Pinpoint the cell where the given text exists, returning its [X, Y] midpoint coordinate. 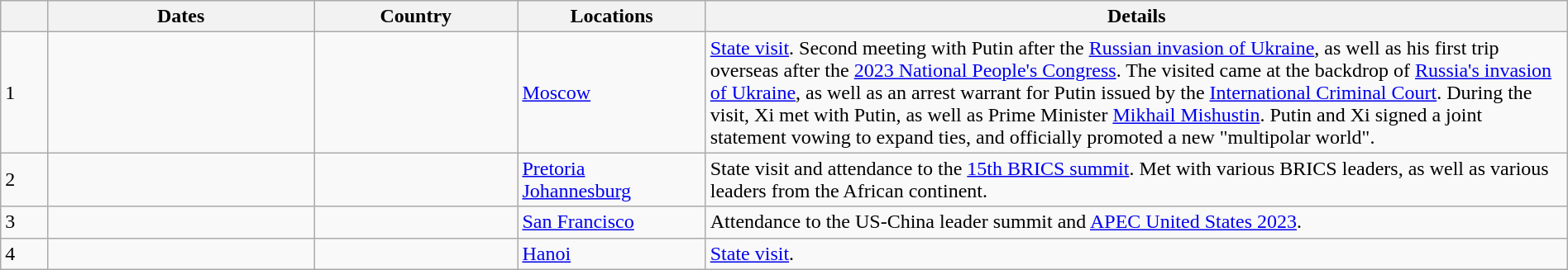
Dates [181, 17]
Hanoi [612, 253]
Country [416, 17]
1 [25, 92]
PretoriaJohannesburg [612, 180]
Details [1136, 17]
3 [25, 222]
State visit and attendance to the 15th BRICS summit. Met with various BRICS leaders, as well as various leaders from the African continent. [1136, 180]
San Francisco [612, 222]
State visit. [1136, 253]
Moscow [612, 92]
Locations [612, 17]
2 [25, 180]
4 [25, 253]
Attendance to the US-China leader summit and APEC United States 2023. [1136, 222]
